Provide the [X, Y] coordinate of the cell's center where the given text is located.  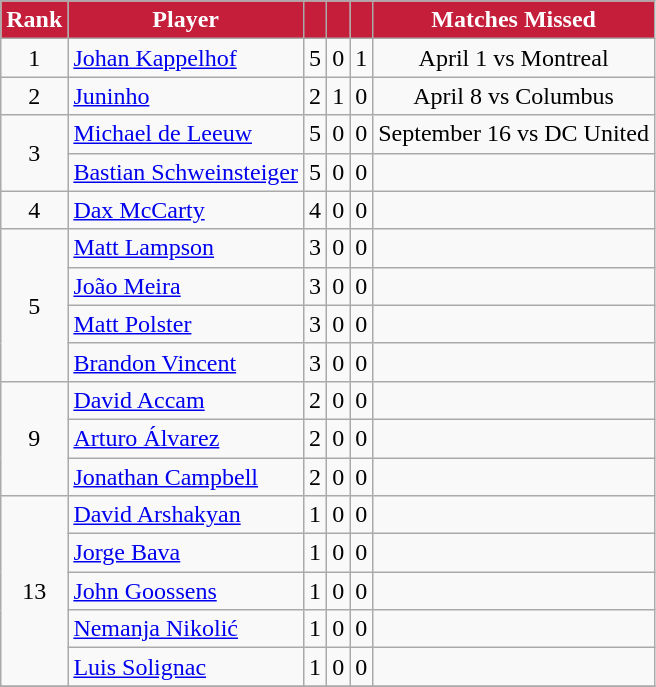
John Goossens [186, 591]
Nemanja Nikolić [186, 629]
Player [186, 20]
Luis Solignac [186, 667]
João Meira [186, 286]
Dax McCarty [186, 210]
Arturo Álvarez [186, 438]
September 16 vs DC United [514, 134]
Matt Polster [186, 324]
Michael de Leeuw [186, 134]
Rank [34, 20]
Johan Kappelhof [186, 58]
Matches Missed [514, 20]
Jonathan Campbell [186, 477]
Matt Lampson [186, 248]
Bastian Schweinsteiger [186, 172]
13 [34, 591]
April 8 vs Columbus [514, 96]
9 [34, 438]
Juninho [186, 96]
David Accam [186, 400]
David Arshakyan [186, 515]
April 1 vs Montreal [514, 58]
Jorge Bava [186, 553]
Brandon Vincent [186, 362]
